Determine the [X, Y] coordinate at the center of the cell enclosing the given text.  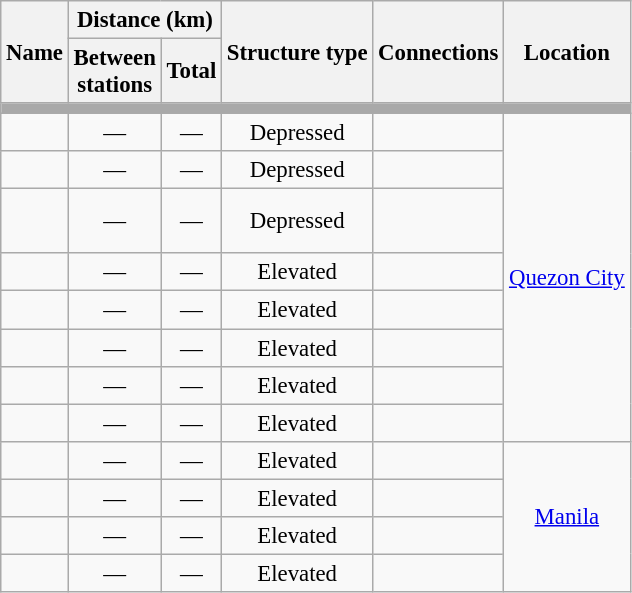
Distance (km) [144, 20]
Total [191, 72]
Location [567, 52]
Connections [438, 52]
Betweenstations [114, 72]
Quezon City [567, 278]
Name [35, 52]
Structure type [298, 52]
Manila [567, 516]
